Return [x, y] of the center of cell containing provided text 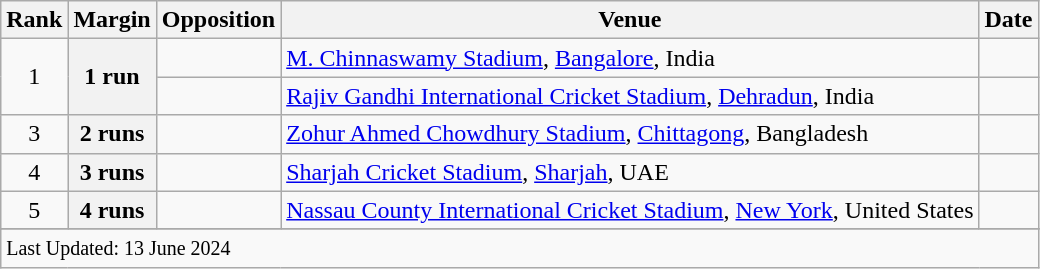
Rajiv Gandhi International Cricket Stadium, Dehradun, India [630, 96]
M. Chinnaswamy Stadium, Bangalore, India [630, 58]
2 runs [112, 134]
5 [34, 210]
Nassau County International Cricket Stadium, New York, United States [630, 210]
1 run [112, 77]
3 runs [112, 172]
3 [34, 134]
Date [1008, 20]
4 runs [112, 210]
4 [34, 172]
Margin [112, 20]
Zohur Ahmed Chowdhury Stadium, Chittagong, Bangladesh [630, 134]
Last Updated: 13 June 2024 [520, 248]
Sharjah Cricket Stadium, Sharjah, UAE [630, 172]
Rank [34, 20]
Venue [630, 20]
Opposition [218, 20]
1 [34, 77]
